Determine the (x, y) coordinate at the center of the cell enclosing the given text.  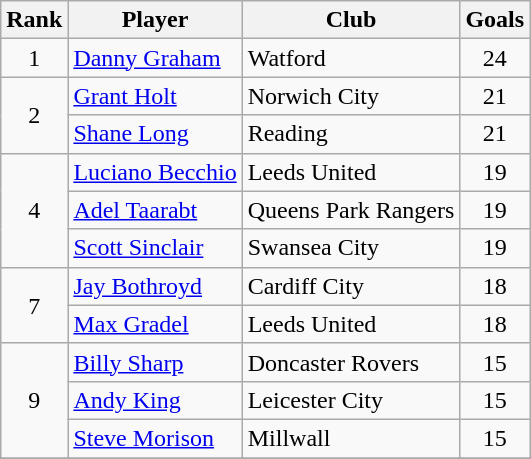
Adel Taarabt (155, 210)
7 (34, 305)
24 (495, 58)
Max Gradel (155, 324)
Leicester City (351, 400)
Millwall (351, 438)
Swansea City (351, 248)
4 (34, 210)
Watford (351, 58)
Jay Bothroyd (155, 286)
Andy King (155, 400)
Scott Sinclair (155, 248)
Billy Sharp (155, 362)
Reading (351, 134)
Danny Graham (155, 58)
Steve Morison (155, 438)
Club (351, 20)
Norwich City (351, 96)
Queens Park Rangers (351, 210)
Doncaster Rovers (351, 362)
Luciano Becchio (155, 172)
1 (34, 58)
9 (34, 400)
Goals (495, 20)
Cardiff City (351, 286)
2 (34, 115)
Shane Long (155, 134)
Grant Holt (155, 96)
Player (155, 20)
Rank (34, 20)
